Identify which cell holds the provided text, then report its (X, Y) central coordinate. 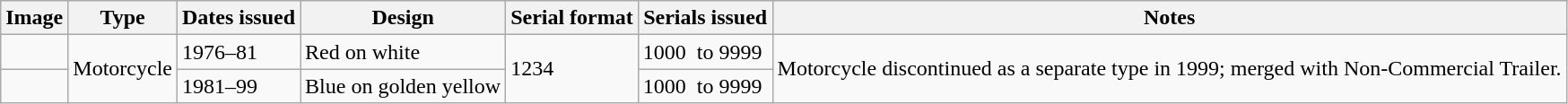
Image (34, 18)
Serials issued (705, 18)
1981–99 (239, 86)
Type (123, 18)
Motorcycle (123, 69)
Red on white (404, 52)
Motorcycle discontinued as a separate type in 1999; merged with Non-Commercial Trailer. (1170, 69)
Blue on golden yellow (404, 86)
1234 (572, 69)
Serial format (572, 18)
Dates issued (239, 18)
Design (404, 18)
Notes (1170, 18)
1976–81 (239, 52)
